Determine the (X, Y) coordinate at the center of the cell enclosing the given text.  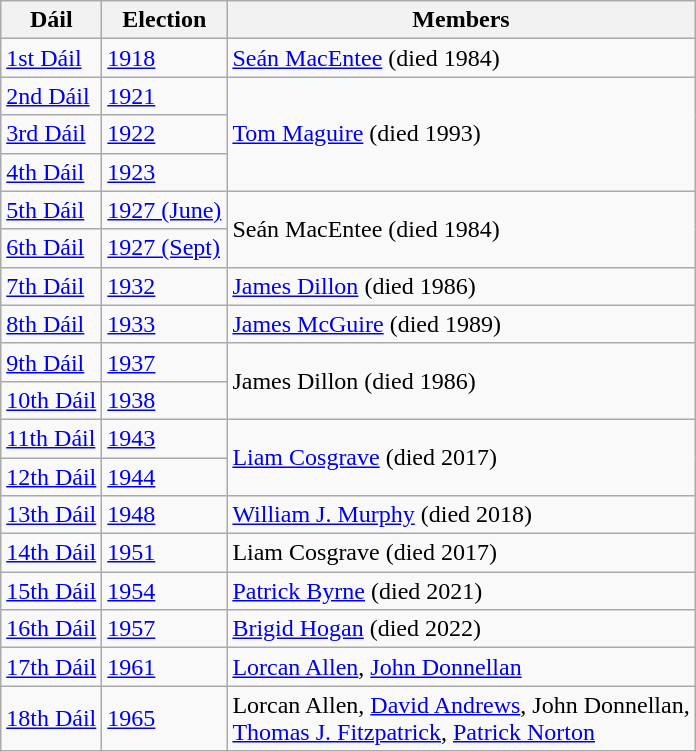
1957 (164, 629)
15th Dáil (52, 591)
Tom Maguire (died 1993) (461, 134)
Members (461, 20)
Patrick Byrne (died 2021) (461, 591)
2nd Dáil (52, 96)
1932 (164, 286)
10th Dáil (52, 400)
Election (164, 20)
11th Dáil (52, 438)
1927 (Sept) (164, 248)
16th Dáil (52, 629)
6th Dáil (52, 248)
1937 (164, 362)
9th Dáil (52, 362)
1938 (164, 400)
1922 (164, 134)
17th Dáil (52, 667)
12th Dáil (52, 477)
7th Dáil (52, 286)
1921 (164, 96)
1943 (164, 438)
1965 (164, 718)
Lorcan Allen, David Andrews, John Donnellan,Thomas J. Fitzpatrick, Patrick Norton (461, 718)
1961 (164, 667)
18th Dáil (52, 718)
5th Dáil (52, 210)
James McGuire (died 1989) (461, 324)
Brigid Hogan (died 2022) (461, 629)
4th Dáil (52, 172)
13th Dáil (52, 515)
1933 (164, 324)
3rd Dáil (52, 134)
1923 (164, 172)
1944 (164, 477)
1951 (164, 553)
1948 (164, 515)
1954 (164, 591)
1st Dáil (52, 58)
1927 (June) (164, 210)
8th Dáil (52, 324)
Lorcan Allen, John Donnellan (461, 667)
William J. Murphy (died 2018) (461, 515)
Dáil (52, 20)
1918 (164, 58)
14th Dáil (52, 553)
